Return (x, y) of the center of cell containing provided text 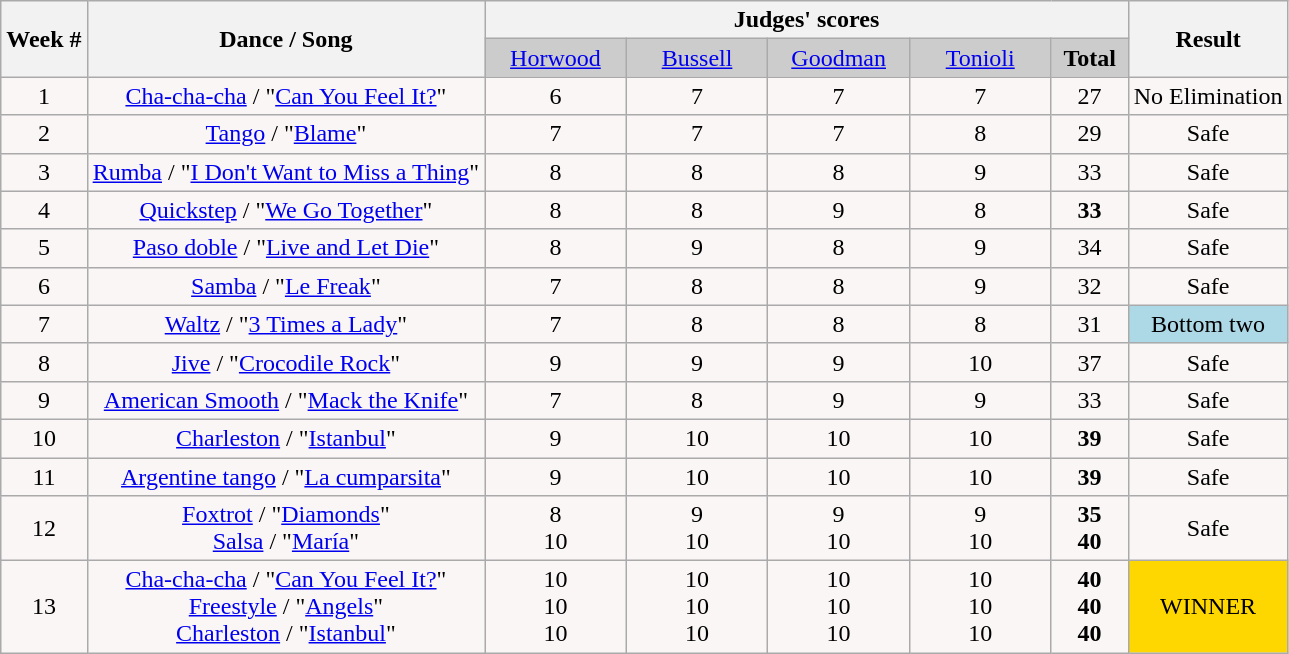
WINNER (1208, 607)
810 (556, 528)
27 (1090, 96)
32 (1090, 286)
Cha-cha-cha / "Can You Feel It?"Freestyle / "Angels"Charleston / "Istanbul" (286, 607)
Jive / "Crocodile Rock" (286, 362)
Bussell (697, 58)
Samba / "Le Freak" (286, 286)
Horwood (556, 58)
37 (1090, 362)
Charleston / "Istanbul" (286, 438)
Total (1090, 58)
Week # (44, 39)
1 (44, 96)
29 (1090, 134)
11 (44, 477)
31 (1090, 324)
Bottom two (1208, 324)
Rumba / "I Don't Want to Miss a Thing" (286, 172)
2 (44, 134)
Quickstep / "We Go Together" (286, 210)
Goodman (839, 58)
Judges' scores (807, 20)
Tonioli (980, 58)
34 (1090, 248)
4 (44, 210)
Result (1208, 39)
No Elimination (1208, 96)
3 (44, 172)
Tango / "Blame" (286, 134)
Argentine tango / "La cumparsita" (286, 477)
Waltz / "3 Times a Lady" (286, 324)
12 (44, 528)
Foxtrot / "Diamonds"Salsa / "María" (286, 528)
Paso doble / "Live and Let Die" (286, 248)
Dance / Song (286, 39)
13 (44, 607)
3540 (1090, 528)
5 (44, 248)
American Smooth / "Mack the Knife" (286, 400)
Cha-cha-cha / "Can You Feel It?" (286, 96)
404040 (1090, 607)
